Find where the given text appears and provide that cell's center as (x, y) coordinate. 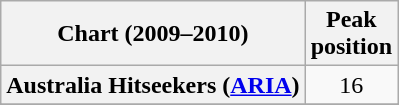
Chart (2009–2010) (153, 34)
Australia Hitseekers (ARIA) (153, 85)
16 (351, 85)
Peakposition (351, 34)
